For the text-containing cell, return its midpoint in [x, y] coordinate format. 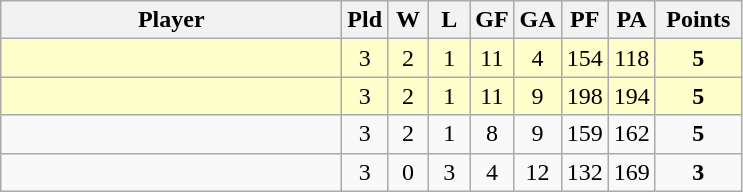
154 [584, 58]
118 [632, 58]
169 [632, 172]
PA [632, 20]
159 [584, 134]
PF [584, 20]
132 [584, 172]
0 [408, 172]
GF [492, 20]
8 [492, 134]
12 [538, 172]
198 [584, 96]
194 [632, 96]
162 [632, 134]
Points [698, 20]
Player [172, 20]
L [450, 20]
Pld [365, 20]
W [408, 20]
GA [538, 20]
